Scan for the cell matching the given text and deliver its [X, Y] coordinate at center. 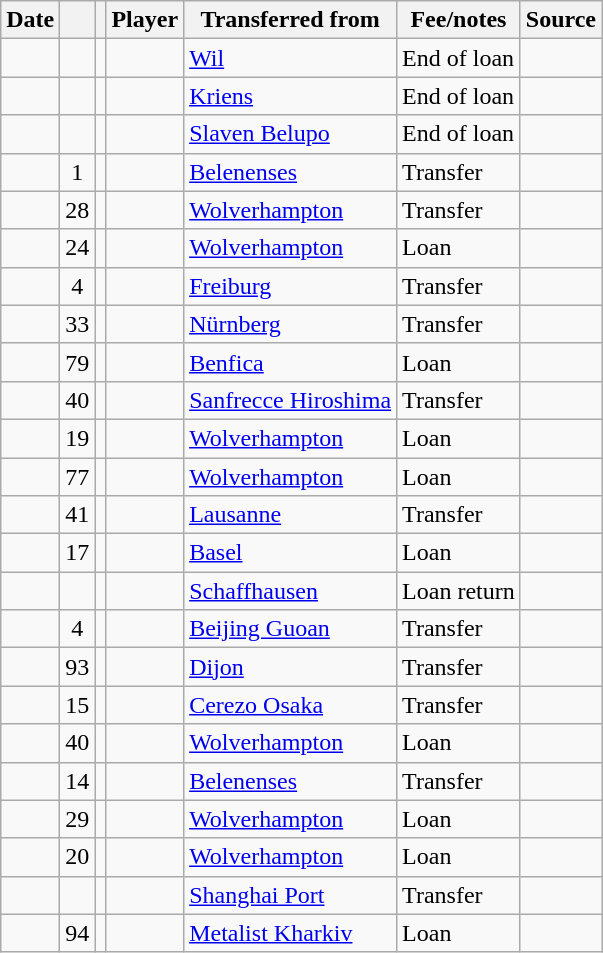
24 [78, 248]
Cerezo Osaka [290, 705]
28 [78, 210]
93 [78, 667]
Source [560, 20]
14 [78, 781]
Date [30, 20]
17 [78, 553]
Basel [290, 553]
Benfica [290, 362]
Nürnberg [290, 324]
Metalist Kharkiv [290, 933]
15 [78, 705]
Wil [290, 58]
Transferred from [290, 20]
20 [78, 857]
Lausanne [290, 515]
Fee/notes [459, 20]
29 [78, 819]
19 [78, 438]
1 [78, 172]
41 [78, 515]
Freiburg [290, 286]
Slaven Belupo [290, 134]
94 [78, 933]
Player [145, 20]
Loan return [459, 591]
Shanghai Port [290, 895]
Sanfrecce Hiroshima [290, 400]
79 [78, 362]
Schaffhausen [290, 591]
33 [78, 324]
Beijing Guoan [290, 629]
Dijon [290, 667]
Kriens [290, 96]
77 [78, 477]
